For the text-containing cell, return its midpoint in [x, y] coordinate format. 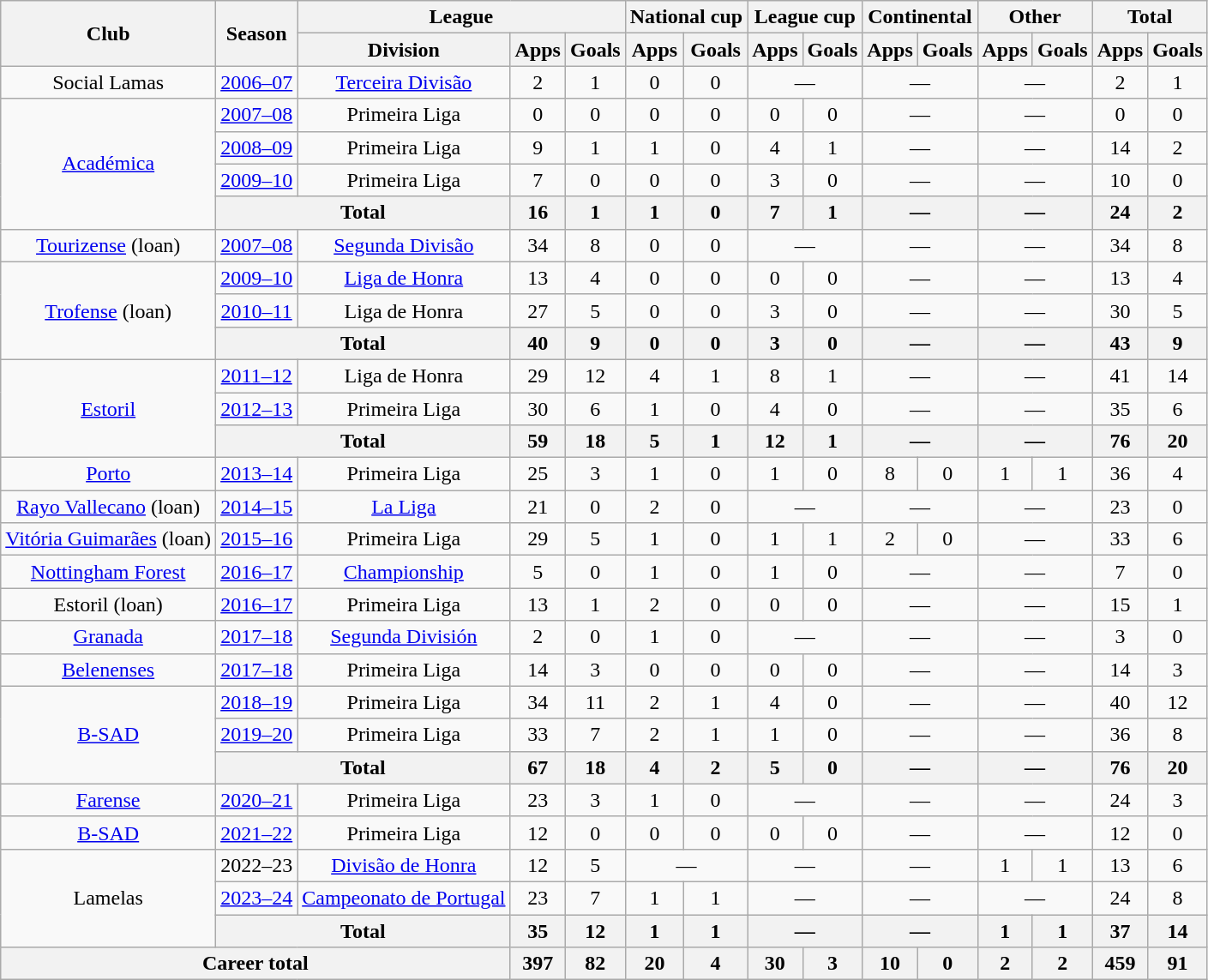
League cup [805, 17]
Career total [255, 964]
Division [404, 50]
37 [1120, 930]
Rayo Vallecano (loan) [108, 507]
25 [538, 474]
Nottingham Forest [108, 572]
Divisão de Honra [404, 865]
Estoril [108, 408]
59 [538, 442]
2012–13 [257, 409]
2011–12 [257, 376]
Championship [404, 572]
2015–16 [257, 539]
41 [1120, 376]
91 [1178, 964]
Farense [108, 800]
Segunda División [404, 637]
67 [538, 767]
459 [1120, 964]
Continental [920, 17]
Club [108, 33]
82 [595, 964]
Granada [108, 637]
2008–09 [257, 147]
Tourizense (loan) [108, 245]
Vitória Guimarães (loan) [108, 539]
2013–14 [257, 474]
Campeonato de Portugal [404, 898]
Other [1035, 17]
2014–15 [257, 507]
Porto [108, 474]
43 [1120, 343]
21 [538, 507]
Season [257, 33]
Académica [108, 164]
Segunda Divisão [404, 245]
Belenenses [108, 670]
2018–19 [257, 702]
2019–20 [257, 735]
League [461, 17]
27 [538, 310]
397 [538, 964]
National cup [686, 17]
2023–24 [257, 898]
2006–07 [257, 82]
2021–22 [257, 833]
15 [1120, 604]
La Liga [404, 507]
Social Lamas [108, 82]
2020–21 [257, 800]
2022–23 [257, 865]
Estoril (loan) [108, 604]
Trofense (loan) [108, 310]
2010–11 [257, 310]
11 [595, 702]
16 [538, 213]
Terceira Divisão [404, 82]
Lamelas [108, 898]
